For the text-containing cell, return its midpoint in [X, Y] coordinate format. 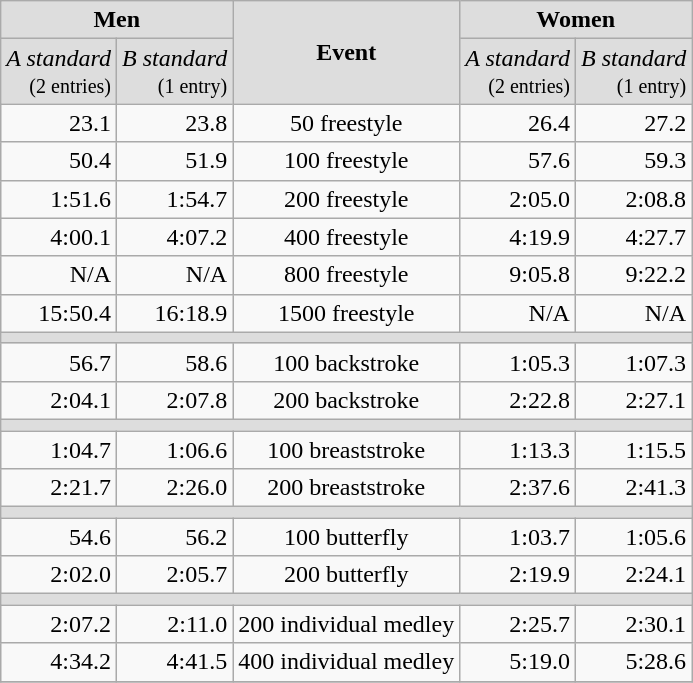
57.6 [518, 161]
1:13.3 [518, 449]
200 backstroke [346, 400]
Event [346, 52]
2:11.0 [175, 624]
2:37.6 [518, 488]
2:07.2 [59, 624]
5:28.6 [633, 662]
Women [576, 20]
27.2 [633, 123]
56.2 [175, 537]
4:34.2 [59, 662]
9:05.8 [518, 275]
2:05.0 [518, 199]
100 breaststroke [346, 449]
2:02.0 [59, 575]
23.1 [59, 123]
100 freestyle [346, 161]
1:07.3 [633, 362]
1:15.5 [633, 449]
400 individual medley [346, 662]
2:19.9 [518, 575]
200 butterfly [346, 575]
2:21.7 [59, 488]
100 butterfly [346, 537]
200 breaststroke [346, 488]
4:07.2 [175, 237]
2:04.1 [59, 400]
51.9 [175, 161]
800 freestyle [346, 275]
50.4 [59, 161]
1:51.6 [59, 199]
2:30.1 [633, 624]
1500 freestyle [346, 313]
Men [117, 20]
15:50.4 [59, 313]
100 backstroke [346, 362]
400 freestyle [346, 237]
50 freestyle [346, 123]
54.6 [59, 537]
26.4 [518, 123]
2:22.8 [518, 400]
1:05.3 [518, 362]
2:24.1 [633, 575]
59.3 [633, 161]
2:25.7 [518, 624]
1:06.6 [175, 449]
1:05.6 [633, 537]
2:07.8 [175, 400]
2:26.0 [175, 488]
1:54.7 [175, 199]
2:41.3 [633, 488]
5:19.0 [518, 662]
2:05.7 [175, 575]
1:04.7 [59, 449]
56.7 [59, 362]
1:03.7 [518, 537]
2:27.1 [633, 400]
2:08.8 [633, 199]
200 individual medley [346, 624]
58.6 [175, 362]
200 freestyle [346, 199]
4:41.5 [175, 662]
4:00.1 [59, 237]
16:18.9 [175, 313]
9:22.2 [633, 275]
23.8 [175, 123]
4:27.7 [633, 237]
4:19.9 [518, 237]
